Locate the cell with the specified text and output its (X, Y) center coordinate. 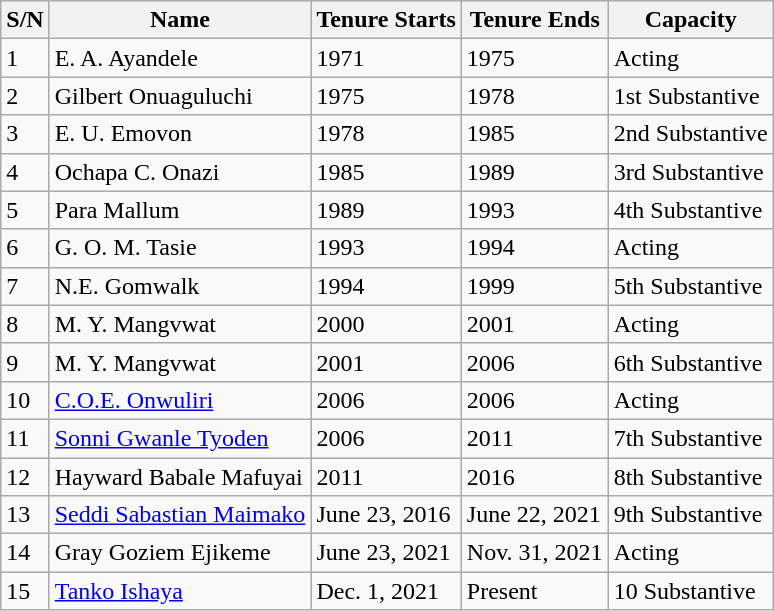
Capacity (690, 20)
E. U. Emovon (180, 134)
4 (25, 172)
Dec. 1, 2021 (386, 591)
5th Substantive (690, 286)
June 23, 2016 (386, 515)
3rd Substantive (690, 172)
12 (25, 477)
Hayward Babale Mafuyai (180, 477)
14 (25, 553)
G. O. M. Tasie (180, 248)
Tenure Starts (386, 20)
Para Mallum (180, 210)
11 (25, 438)
4th Substantive (690, 210)
Ochapa C. Onazi (180, 172)
1 (25, 58)
Seddi Sabastian Maimako (180, 515)
7th Substantive (690, 438)
2000 (386, 324)
2 (25, 96)
6th Substantive (690, 362)
2016 (534, 477)
2nd Substantive (690, 134)
Gilbert Onuaguluchi (180, 96)
8th Substantive (690, 477)
15 (25, 591)
Tenure Ends (534, 20)
Tanko Ishaya (180, 591)
Sonni Gwanle Tyoden (180, 438)
6 (25, 248)
1999 (534, 286)
N.E. Gomwalk (180, 286)
10 Substantive (690, 591)
C.O.E. Onwuliri (180, 400)
Gray Goziem Ejikeme (180, 553)
5 (25, 210)
10 (25, 400)
1971 (386, 58)
S/N (25, 20)
Present (534, 591)
9 (25, 362)
Nov. 31, 2021 (534, 553)
E. A. Ayandele (180, 58)
Name (180, 20)
1st Substantive (690, 96)
June 22, 2021 (534, 515)
13 (25, 515)
3 (25, 134)
7 (25, 286)
9th Substantive (690, 515)
June 23, 2021 (386, 553)
8 (25, 324)
